Return [x, y] of the center of cell containing provided text 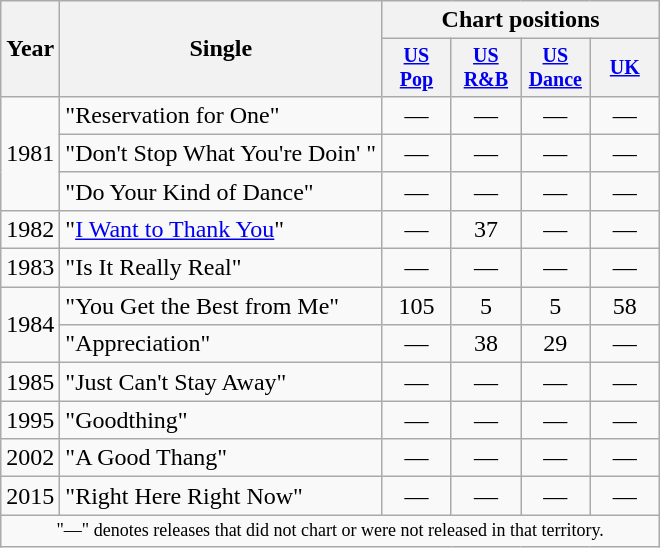
"Just Can't Stay Away" [221, 382]
2002 [30, 458]
"—" denotes releases that did not chart or were not released in that territory. [330, 530]
"You Get the Best from Me" [221, 306]
"Do Your Kind of Dance" [221, 191]
1985 [30, 382]
29 [556, 344]
"Appreciation" [221, 344]
1983 [30, 268]
2015 [30, 496]
58 [624, 306]
US Dance [556, 68]
US Pop [416, 68]
UK [624, 68]
38 [486, 344]
"Goodthing" [221, 420]
Year [30, 49]
1981 [30, 153]
105 [416, 306]
1982 [30, 229]
1995 [30, 420]
"A Good Thang" [221, 458]
1984 [30, 325]
"Is It Really Real" [221, 268]
"Don't Stop What You're Doin' " [221, 153]
"Right Here Right Now" [221, 496]
Chart positions [521, 20]
"I Want to Thank You" [221, 229]
Single [221, 49]
"Reservation for One" [221, 115]
US R&B [486, 68]
37 [486, 229]
